For the text-containing cell, return its midpoint in (X, Y) coordinate format. 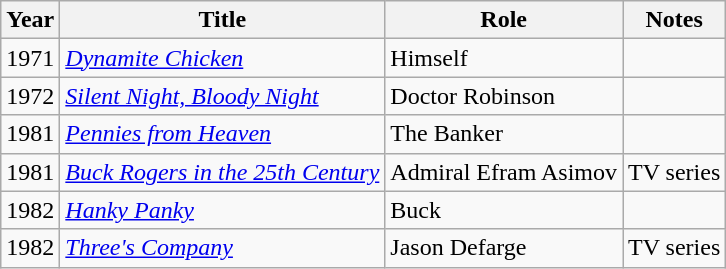
Silent Night, Bloody Night (222, 96)
1971 (30, 58)
Himself (504, 58)
The Banker (504, 134)
Jason Defarge (504, 248)
Buck Rogers in the 25th Century (222, 172)
Dynamite Chicken (222, 58)
Buck (504, 210)
Three's Company (222, 248)
Admiral Efram Asimov (504, 172)
Notes (674, 20)
Hanky Panky (222, 210)
1972 (30, 96)
Year (30, 20)
Title (222, 20)
Pennies from Heaven (222, 134)
Role (504, 20)
Doctor Robinson (504, 96)
